Detect which cell encompasses the target text, then output its (x, y) center coordinate. 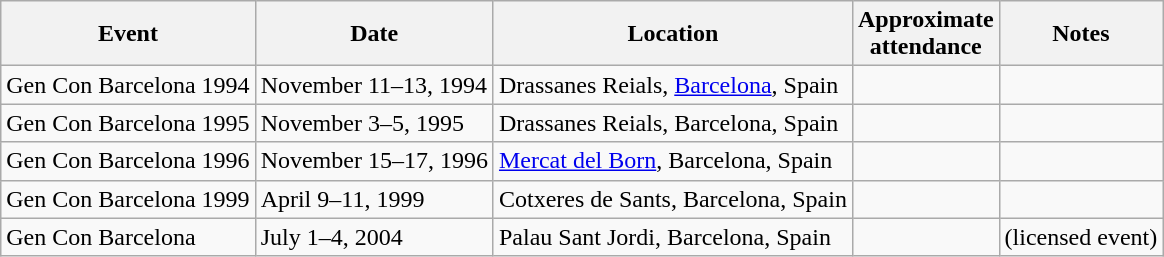
Location (672, 34)
November 15–17, 1996 (374, 161)
Mercat del Born, Barcelona, Spain (672, 161)
Gen Con Barcelona 1995 (128, 123)
Approximateattendance (926, 34)
July 1–4, 2004 (374, 237)
(licensed event) (1081, 237)
Gen Con Barcelona 1999 (128, 199)
Event (128, 34)
November 3–5, 1995 (374, 123)
Cotxeres de Sants, Barcelona, Spain (672, 199)
Gen Con Barcelona 1996 (128, 161)
Notes (1081, 34)
Gen Con Barcelona 1994 (128, 85)
November 11–13, 1994 (374, 85)
Gen Con Barcelona (128, 237)
Palau Sant Jordi, Barcelona, Spain (672, 237)
Date (374, 34)
April 9–11, 1999 (374, 199)
